Locate the cell with the specified text and output its [X, Y] center coordinate. 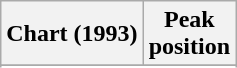
Chart (1993) [72, 34]
Peakposition [189, 34]
